Identify which cell holds the provided text, then report its [x, y] central coordinate. 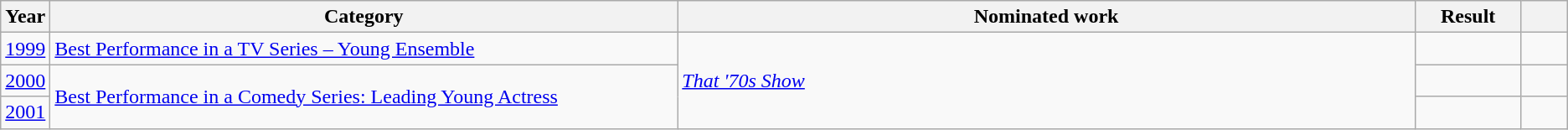
Nominated work [1047, 17]
That '70s Show [1047, 81]
Year [25, 17]
Best Performance in a TV Series – Young Ensemble [364, 49]
1999 [25, 49]
2000 [25, 81]
Category [364, 17]
Result [1467, 17]
2001 [25, 112]
Best Performance in a Comedy Series: Leading Young Actress [364, 96]
